Return (X, Y) of the center of cell containing provided text 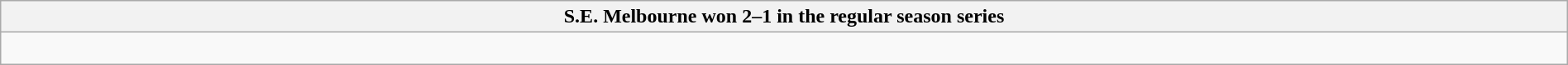
S.E. Melbourne won 2–1 in the regular season series (784, 17)
